Return the (X, Y) coordinate for the center point of the cell that contains the specified text.  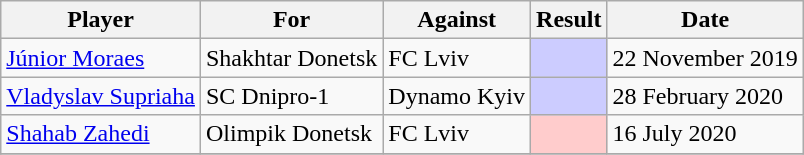
Against (457, 20)
Júnior Moraes (101, 58)
28 February 2020 (705, 96)
Dynamo Kyiv (457, 96)
Result (569, 20)
Player (101, 20)
16 July 2020 (705, 134)
Shakhtar Donetsk (291, 58)
Shahab Zahedi (101, 134)
Olimpik Donetsk (291, 134)
Date (705, 20)
22 November 2019 (705, 58)
For (291, 20)
SC Dnipro-1 (291, 96)
Vladyslav Supriaha (101, 96)
